Scan for the cell matching the given text and deliver its (x, y) coordinate at center. 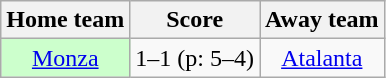
1–1 (p: 5–4) (195, 58)
Away team (322, 20)
Monza (66, 58)
Score (195, 20)
Atalanta (322, 58)
Home team (66, 20)
